Capture the cell that displays the provided text and extract its (x, y) central coordinate. 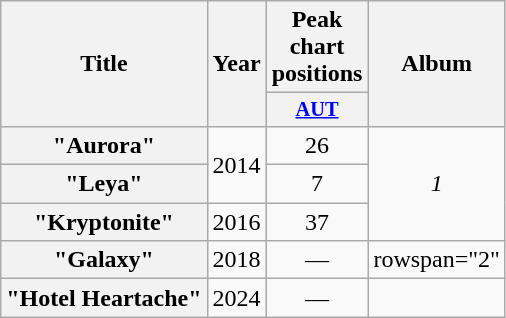
2024 (236, 298)
7 (317, 184)
rowspan="2" (437, 260)
2018 (236, 260)
37 (317, 222)
26 (317, 145)
2016 (236, 222)
"Aurora" (104, 145)
Album (437, 64)
Year (236, 64)
"Kryptonite" (104, 222)
AUT (317, 110)
"Galaxy" (104, 260)
Peak chart positions (317, 47)
1 (437, 183)
"Leya" (104, 184)
Title (104, 64)
"Hotel Heartache" (104, 298)
2014 (236, 164)
